From the cell containing the given text, extract its center point as [x, y] coordinate. 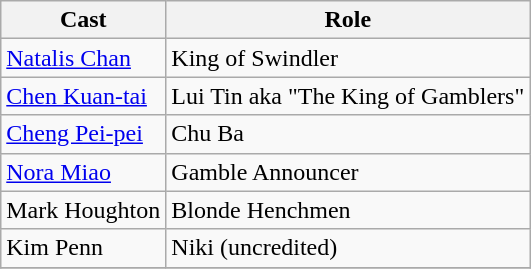
Cast [84, 20]
Niki (uncredited) [348, 248]
King of Swindler [348, 58]
Blonde Henchmen [348, 210]
Nora Miao [84, 172]
Kim Penn [84, 248]
Chen Kuan-tai [84, 96]
Gamble Announcer [348, 172]
Lui Tin aka "The King of Gamblers" [348, 96]
Mark Houghton [84, 210]
Role [348, 20]
Chu Ba [348, 134]
Natalis Chan [84, 58]
Cheng Pei-pei [84, 134]
